Identify which cell holds the provided text, then report its [X, Y] central coordinate. 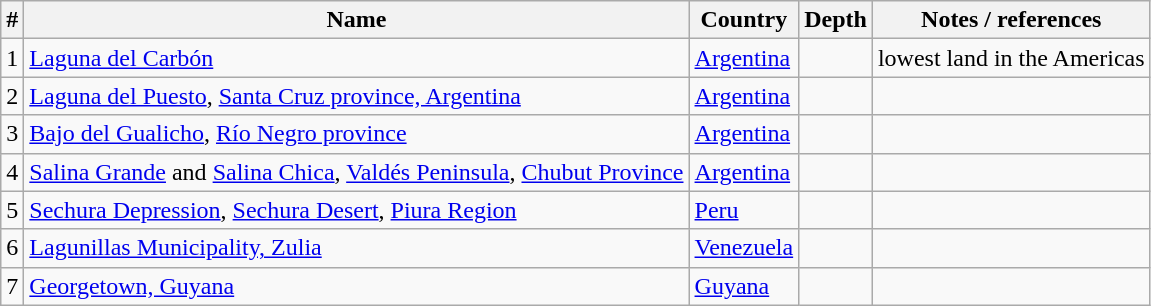
# [12, 20]
Laguna del Puesto, Santa Cruz province, Argentina [356, 96]
4 [12, 172]
7 [12, 286]
Laguna del Carbón [356, 58]
Peru [744, 210]
6 [12, 248]
1 [12, 58]
Venezuela [744, 248]
Lagunillas Municipality, Zulia [356, 248]
Salina Grande and Salina Chica, Valdés Peninsula, Chubut Province [356, 172]
Georgetown, Guyana [356, 286]
Notes / references [1011, 20]
lowest land in the Americas [1011, 58]
Guyana [744, 286]
Depth [836, 20]
Country [744, 20]
3 [12, 134]
Bajo del Gualicho, Río Negro province [356, 134]
Name [356, 20]
2 [12, 96]
5 [12, 210]
Sechura Depression, Sechura Desert, Piura Region [356, 210]
